Scan for the cell matching the given text and deliver its (x, y) coordinate at center. 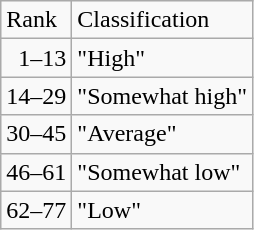
62–77 (36, 210)
14–29 (36, 96)
"Somewhat high" (162, 96)
"Low" (162, 210)
46–61 (36, 172)
30–45 (36, 134)
Rank (36, 20)
Classification (162, 20)
1–13 (36, 58)
"High" (162, 58)
"Somewhat low" (162, 172)
"Average" (162, 134)
